Determine the (x, y) coordinate at the center of the cell enclosing the given text.  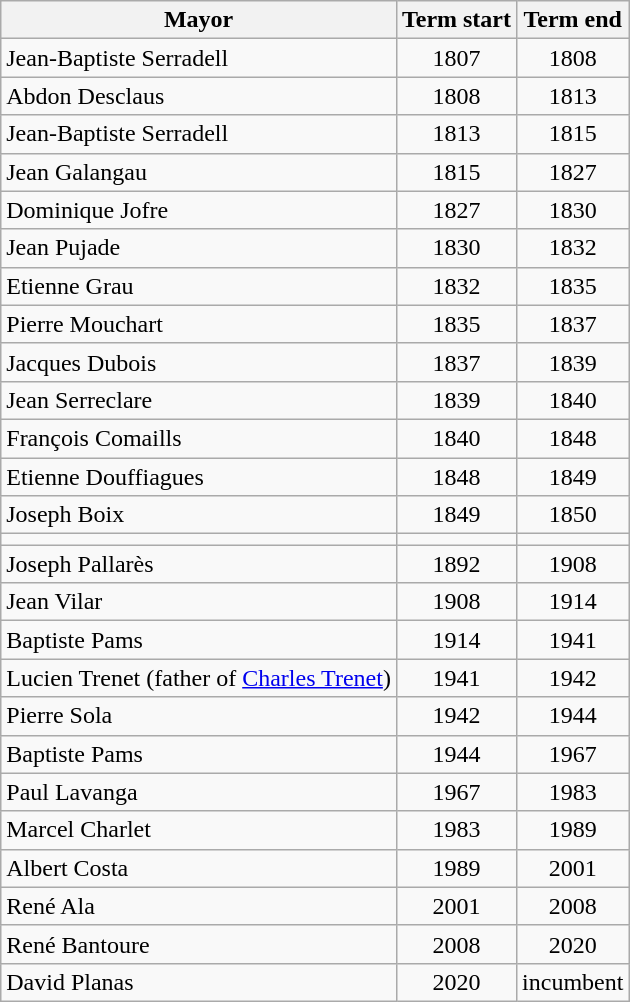
Pierre Mouchart (199, 324)
Lucien Trenet (father of Charles Trenet) (199, 678)
Abdon Desclaus (199, 96)
Dominique Jofre (199, 210)
Term start (456, 20)
Mayor (199, 20)
1850 (573, 515)
Etienne Douffiagues (199, 477)
René Ala (199, 906)
Jean Pujade (199, 248)
1807 (456, 58)
David Planas (199, 982)
incumbent (573, 982)
Jacques Dubois (199, 362)
Term end (573, 20)
Marcel Charlet (199, 830)
François Comaills (199, 438)
Pierre Sola (199, 716)
Albert Costa (199, 868)
Jean Vilar (199, 602)
Joseph Pallarès (199, 564)
Joseph Boix (199, 515)
René Bantoure (199, 944)
Etienne Grau (199, 286)
Jean Galangau (199, 172)
Jean Serreclare (199, 400)
Paul Lavanga (199, 792)
1892 (456, 564)
